Extract the [X, Y] coordinate from the center of the cell holding the provided text.  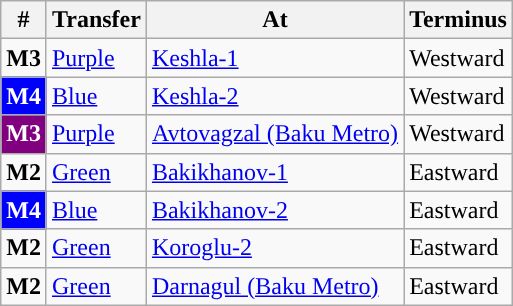
Bakikhanov-1 [274, 172]
Terminus [458, 20]
Darnagul (Baku Metro) [274, 286]
Avtovagzal (Baku Metro) [274, 134]
Koroglu-2 [274, 248]
# [24, 20]
Transfer [96, 20]
Keshla-2 [274, 96]
At [274, 20]
Keshla-1 [274, 58]
Bakikhanov-2 [274, 210]
